Detect which cell encompasses the target text, then output its (X, Y) center coordinate. 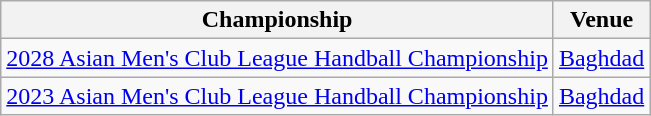
2028 Asian Men's Club League Handball Championship (278, 58)
2023 Asian Men's Club League Handball Championship (278, 96)
Venue (601, 20)
Championship (278, 20)
